Pinpoint the cell where the given text exists, returning its (x, y) midpoint coordinate. 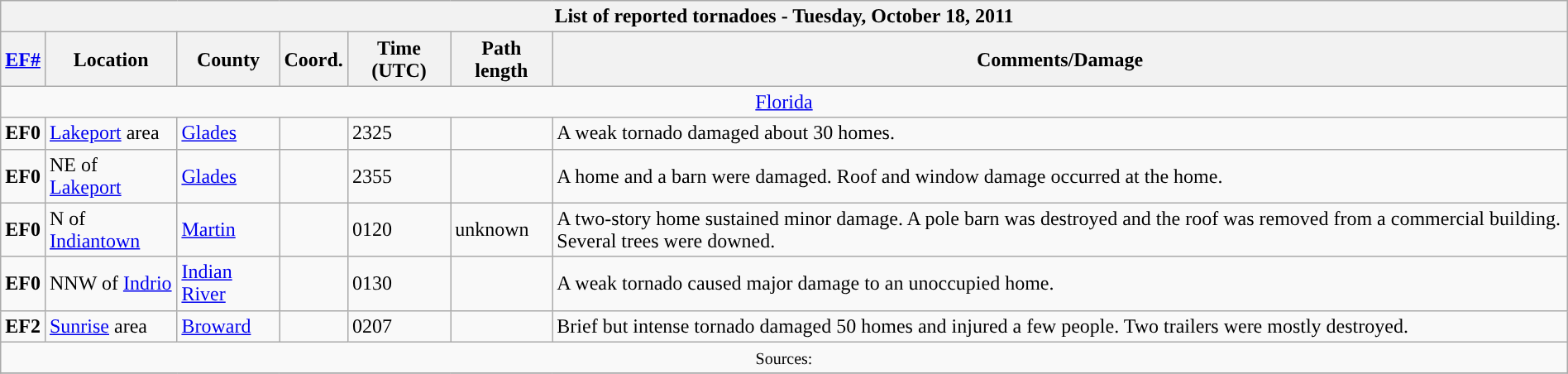
A weak tornado caused major damage to an unoccupied home. (1060, 283)
A weak tornado damaged about 30 homes. (1060, 133)
EF# (23, 60)
NE of Lakeport (111, 175)
County (228, 60)
Path length (501, 60)
Broward (228, 326)
NNW of Indrio (111, 283)
Brief but intense tornado damaged 50 homes and injured a few people. Two trailers were mostly destroyed. (1060, 326)
A two-story home sustained minor damage. A pole barn was destroyed and the roof was removed from a commercial building. Several trees were downed. (1060, 230)
0130 (399, 283)
2355 (399, 175)
2325 (399, 133)
Florida (784, 102)
Time (UTC) (399, 60)
0207 (399, 326)
N of Indiantown (111, 230)
Comments/Damage (1060, 60)
Sunrise area (111, 326)
Indian River (228, 283)
List of reported tornadoes - Tuesday, October 18, 2011 (784, 17)
Coord. (313, 60)
unknown (501, 230)
Sources: (784, 357)
0120 (399, 230)
Lakeport area (111, 133)
A home and a barn were damaged. Roof and window damage occurred at the home. (1060, 175)
Location (111, 60)
Martin (228, 230)
EF2 (23, 326)
